Determine the (X, Y) coordinate at the center of the cell enclosing the given text.  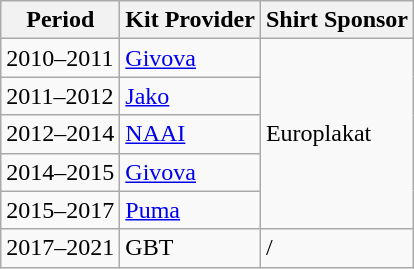
Period (60, 20)
GBT (190, 248)
2011–2012 (60, 96)
2010–2011 (60, 58)
2012–2014 (60, 134)
Europlakat (336, 134)
Puma (190, 210)
Jako (190, 96)
Shirt Sponsor (336, 20)
2015–2017 (60, 210)
2017–2021 (60, 248)
2014–2015 (60, 172)
Kit Provider (190, 20)
/ (336, 248)
NAAI (190, 134)
